Pinpoint the cell where the given text exists, returning its (x, y) midpoint coordinate. 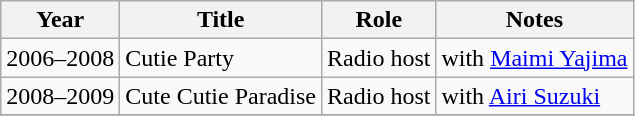
Cutie Party (221, 58)
Title (221, 20)
Notes (534, 20)
with Airi Suzuki (534, 96)
with Maimi Yajima (534, 58)
Cute Cutie Paradise (221, 96)
2008–2009 (60, 96)
Role (379, 20)
2006–2008 (60, 58)
Year (60, 20)
